Search for the cell housing the specified text and yield its [X, Y] center coordinate. 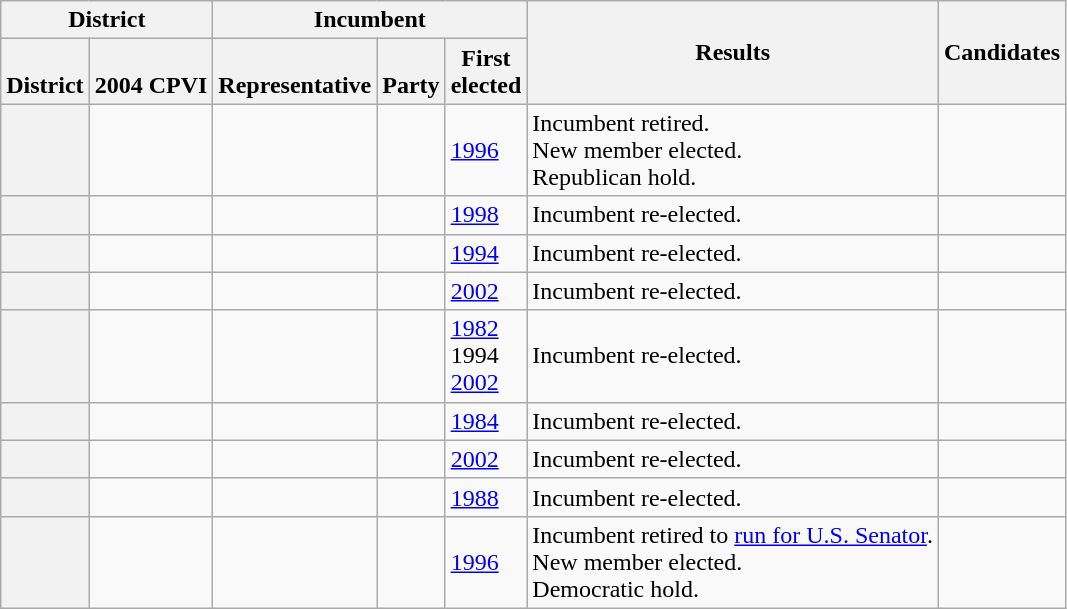
Incumbent [370, 20]
19821994 2002 [486, 356]
Representative [295, 72]
1998 [486, 215]
Party [411, 72]
Incumbent retired.New member elected.Republican hold. [733, 150]
1984 [486, 421]
Candidates [1002, 52]
Incumbent retired to run for U.S. Senator.New member elected.Democratic hold. [733, 562]
Firstelected [486, 72]
1994 [486, 253]
2004 CPVI [151, 72]
1988 [486, 497]
Results [733, 52]
